Output the (x, y) coordinate of the center of the cell containing the given text.  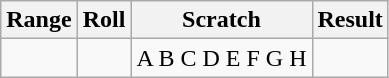
Result (350, 20)
Range (39, 20)
A B C D E F G H (222, 58)
Scratch (222, 20)
Roll (104, 20)
